From the cell containing the given text, extract its center point as [X, Y] coordinate. 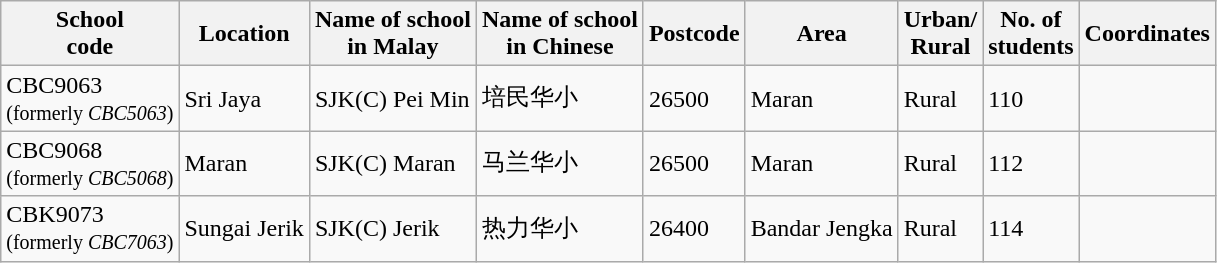
Name of schoolin Chinese [560, 34]
Sri Jaya [244, 98]
Bandar Jengka [822, 228]
热力华小 [560, 228]
Area [822, 34]
Urban/Rural [940, 34]
CBC9068(formerly CBC5068) [90, 164]
Postcode [694, 34]
SJK(C) Pei Min [392, 98]
Sungai Jerik [244, 228]
Location [244, 34]
114 [1031, 228]
培民华小 [560, 98]
26400 [694, 228]
CBC9063(formerly CBC5063) [90, 98]
Name of schoolin Malay [392, 34]
110 [1031, 98]
SJK(C) Maran [392, 164]
马兰华小 [560, 164]
No. ofstudents [1031, 34]
Coordinates [1147, 34]
SJK(C) Jerik [392, 228]
112 [1031, 164]
CBK9073(formerly CBC7063) [90, 228]
Schoolcode [90, 34]
